Determine the [X, Y] coordinate at the center of the cell enclosing the given text.  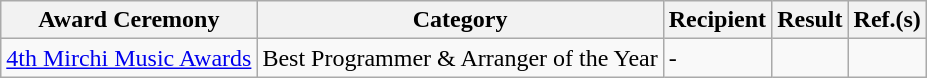
- [717, 58]
Category [460, 20]
Result [810, 20]
Award Ceremony [129, 20]
4th Mirchi Music Awards [129, 58]
Recipient [717, 20]
Best Programmer & Arranger of the Year [460, 58]
Ref.(s) [887, 20]
